Scan for the cell matching the given text and deliver its (X, Y) coordinate at center. 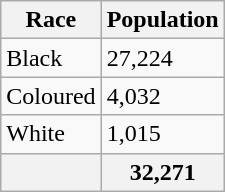
Population (162, 20)
Race (51, 20)
32,271 (162, 172)
4,032 (162, 96)
1,015 (162, 134)
White (51, 134)
Coloured (51, 96)
27,224 (162, 58)
Black (51, 58)
